Find where the given text appears and provide that cell's center as (x, y) coordinate. 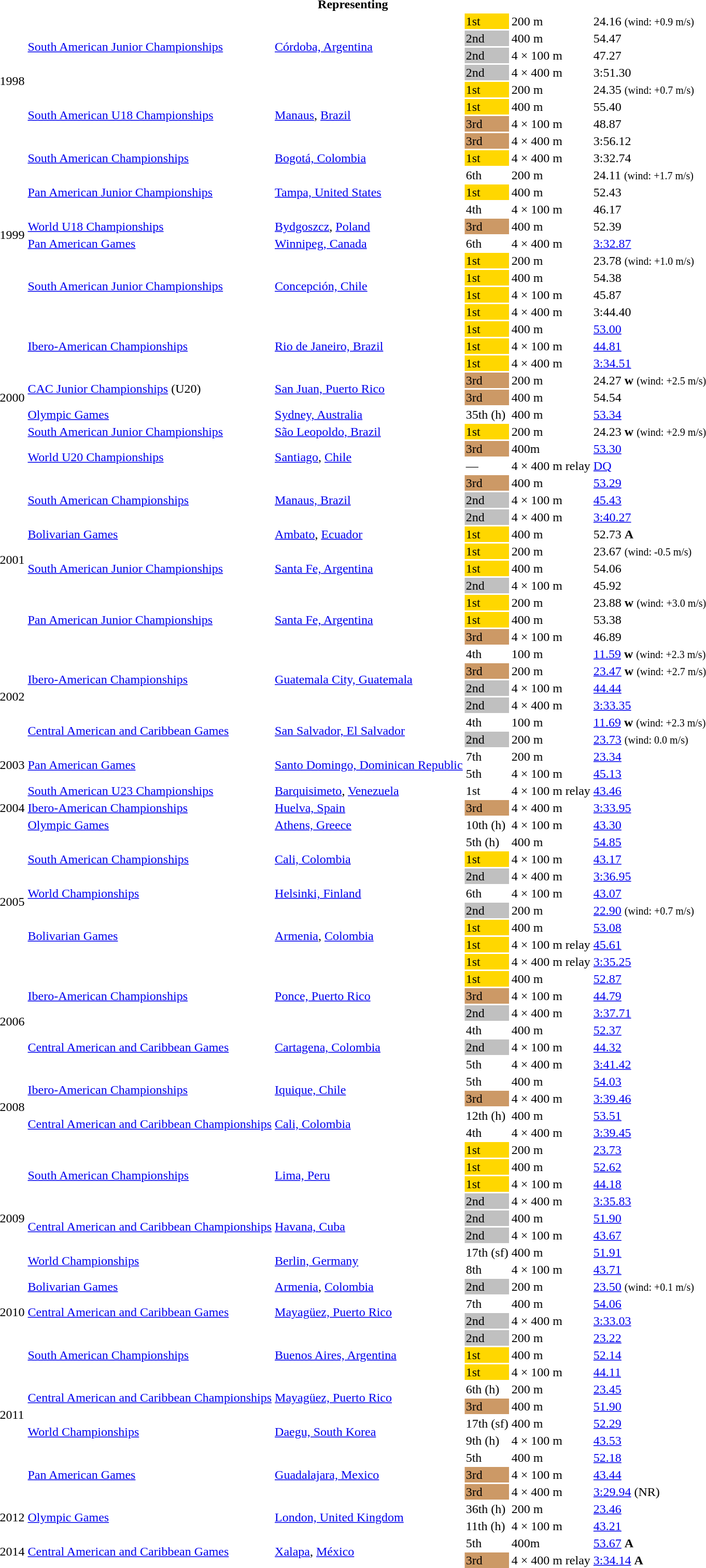
36th (h) (487, 1509)
12th (h) (487, 1116)
Rio de Janeiro, Brazil (369, 346)
6th (h) (487, 1389)
Barquisimeto, Venezuela (369, 791)
35th (h) (487, 415)
São Leopoldo, Brazil (369, 432)
Santiago, Chile (369, 457)
South American U18 Championships (150, 115)
Buenos Aires, Argentina (369, 1355)
Córdoba, Argentina (369, 47)
Guadalajara, Mexico (369, 1475)
Xalapa, México (369, 1551)
Athens, Greece (369, 825)
Guatemala City, Guatemala (369, 680)
10th (h) (487, 825)
— (487, 466)
Iquique, Chile (369, 1090)
San Salvador, El Salvador (369, 731)
CAC Junior Championships (U20) (150, 389)
Ambato, Ecuador (369, 534)
Havana, Cuba (369, 1227)
Winnipeg, Canada (369, 244)
Daegu, South Korea (369, 1432)
Bogotá, Colombia (369, 158)
Tampa, United States (369, 192)
8th (487, 1270)
World U18 Championships (150, 226)
Huelva, Spain (369, 808)
London, United Kingdom (369, 1517)
Concepción, Chile (369, 286)
San Juan, Puerto Rico (369, 389)
9th (h) (487, 1441)
Helsinki, Finland (369, 893)
South American U23 Championships (150, 791)
Santo Domingo, Dominican Republic (369, 765)
Lima, Peru (369, 1175)
World U20 Championships (150, 457)
Ponce, Puerto Rico (369, 996)
Bydgoszcz, Poland (369, 226)
11th (h) (487, 1526)
5th (h) (487, 842)
Cartagena, Colombia (369, 1047)
Sydney, Australia (369, 415)
Berlin, Germany (369, 1261)
